For the text-containing cell, return its midpoint in [x, y] coordinate format. 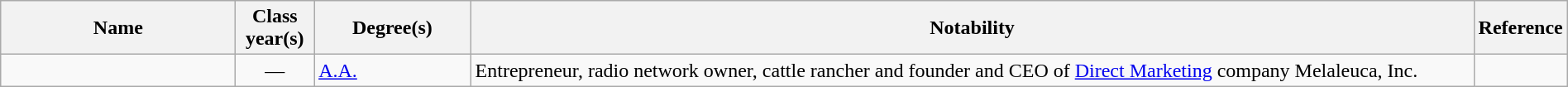
Reference [1520, 28]
— [275, 70]
A.A. [392, 70]
Name [118, 28]
Class year(s) [275, 28]
Degree(s) [392, 28]
Entrepreneur, radio network owner, cattle rancher and founder and CEO of Direct Marketing company Melaleuca, Inc. [973, 70]
Notability [973, 28]
